Identify which cell holds the provided text, then report its [X, Y] central coordinate. 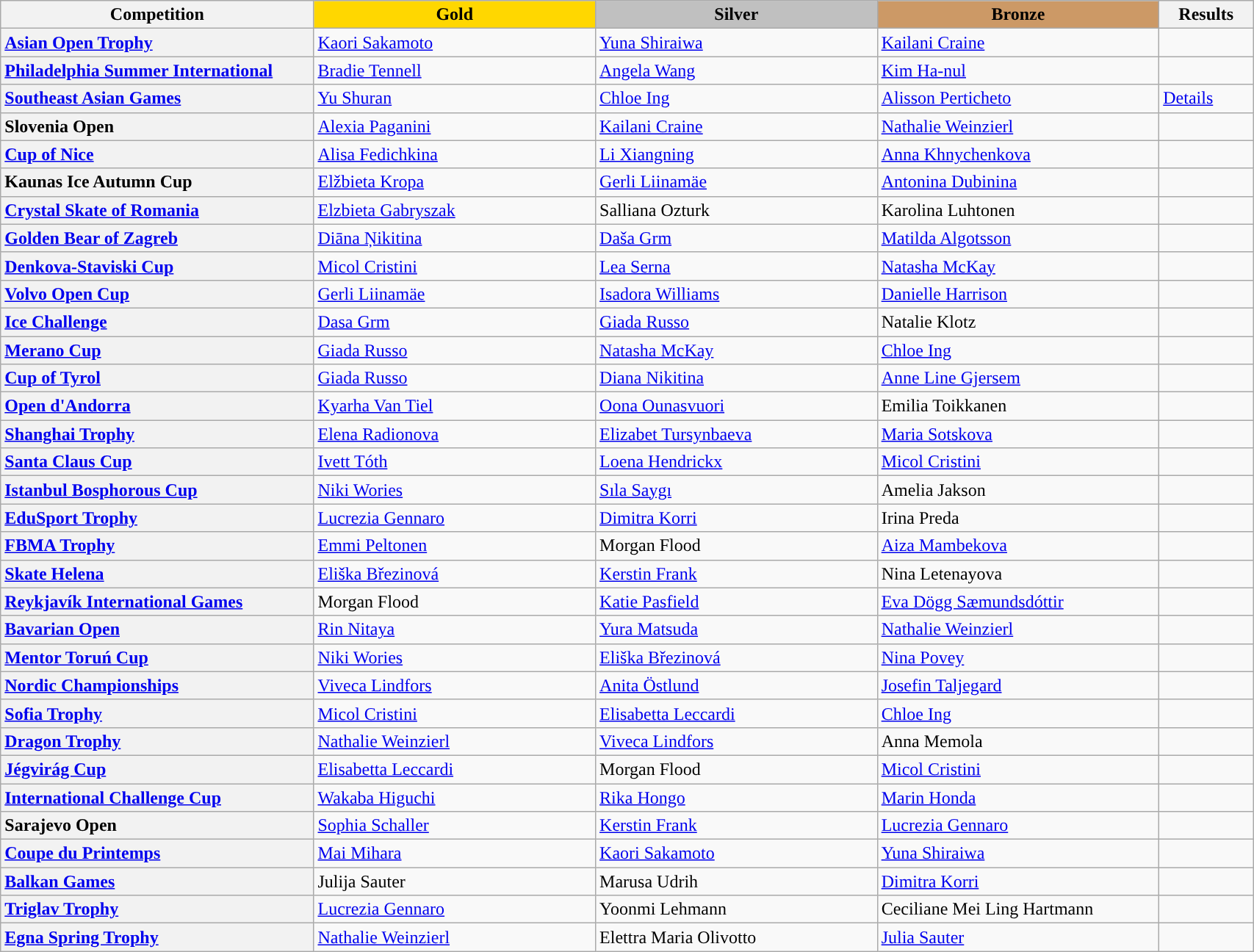
Dragon Trophy [157, 741]
Diana Nikitina [737, 378]
Shanghai Trophy [157, 434]
Daša Grm [737, 238]
Wakaba Higuchi [455, 797]
Dasa Grm [455, 322]
Antonina Dubinina [1018, 182]
Matilda Algotsson [1018, 238]
Irina Preda [1018, 518]
Nina Letenayova [1018, 574]
Li Xiangning [737, 154]
Bronze [1018, 15]
Coupe du Printemps [157, 854]
Emilia Toikkanen [1018, 406]
Cup of Nice [157, 154]
Rin Nitaya [455, 630]
Jégvirág Cup [157, 769]
Loena Hendrickx [737, 462]
Sofia Trophy [157, 713]
Karolina Luhtonen [1018, 210]
International Challenge Cup [157, 797]
Elizabet Tursynbaeva [737, 434]
Kaunas Ice Autumn Cup [157, 182]
Volvo Open Cup [157, 294]
Open d'Andorra [157, 406]
FBMA Trophy [157, 546]
EduSport Trophy [157, 518]
Danielle Harrison [1018, 294]
Josefin Taljegard [1018, 685]
Anne Line Gjersem [1018, 378]
Cup of Tyrol [157, 378]
Lea Serna [737, 266]
Alisa Fedichkina [455, 154]
Mai Mihara [455, 854]
Yu Shuran [455, 98]
Marin Honda [1018, 797]
Egna Spring Trophy [157, 937]
Elena Radionova [455, 434]
Golden Bear of Zagreb [157, 238]
Salliana Ozturk [737, 210]
Marusa Udrih [737, 881]
Anna Khnychenkova [1018, 154]
Crystal Skate of Romania [157, 210]
Rika Hongo [737, 797]
Kim Ha-nul [1018, 71]
Anita Östlund [737, 685]
Denkova-Staviski Cup [157, 266]
Angela Wang [737, 71]
Amelia Jakson [1018, 490]
Asian Open Trophy [157, 43]
Anna Memola [1018, 741]
Kyarha Van Tiel [455, 406]
Southeast Asian Games [157, 98]
Ice Challenge [157, 322]
Eva Dögg Sæmundsdóttir [1018, 602]
Bradie Tennell [455, 71]
Sıla Saygı [737, 490]
Katie Pasfield [737, 602]
Alexia Paganini [455, 126]
Slovenia Open [157, 126]
Istanbul Bosphorous Cup [157, 490]
Nina Povey [1018, 657]
Sarajevo Open [157, 826]
Nordic Championships [157, 685]
Silver [737, 15]
Oona Ounasvuori [737, 406]
Maria Sotskova [1018, 434]
Alisson Perticheto [1018, 98]
Results [1206, 15]
Bavarian Open [157, 630]
Emmi Peltonen [455, 546]
Details [1206, 98]
Isadora Williams [737, 294]
Sophia Schaller [455, 826]
Ivett Tóth [455, 462]
Aiza Mambekova [1018, 546]
Reykjavík International Games [157, 602]
Mentor Toruń Cup [157, 657]
Diāna Ņikitina [455, 238]
Triglav Trophy [157, 909]
Julija Sauter [455, 881]
Elzbieta Gabryszak [455, 210]
Elžbieta Kropa [455, 182]
Santa Claus Cup [157, 462]
Julia Sauter [1018, 937]
Elettra Maria Olivotto [737, 937]
Ceciliane Mei Ling Hartmann [1018, 909]
Balkan Games [157, 881]
Yura Matsuda [737, 630]
Skate Helena [157, 574]
Philadelphia Summer International [157, 71]
Gold [455, 15]
Competition [157, 15]
Merano Cup [157, 350]
Yoonmi Lehmann [737, 909]
Natalie Klotz [1018, 322]
